Capture the cell that displays the provided text and extract its [X, Y] central coordinate. 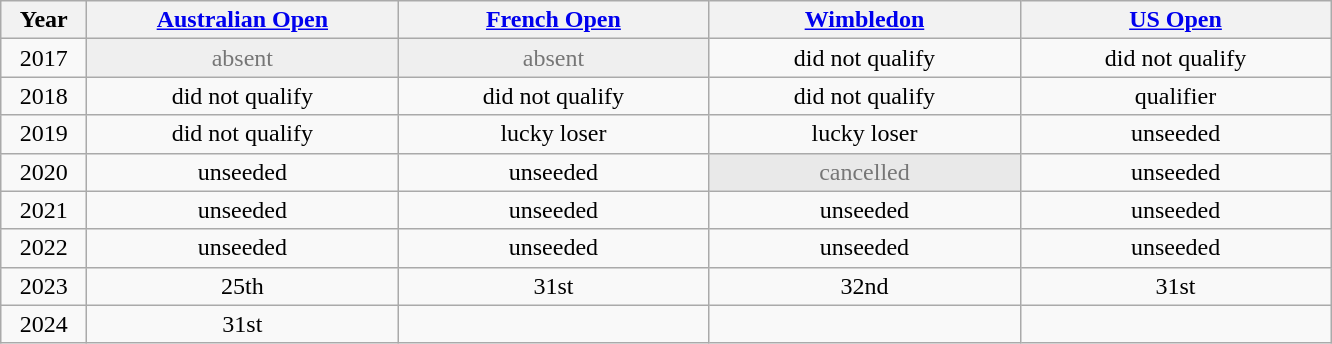
Australian Open [242, 20]
French Open [554, 20]
US Open [1176, 20]
2021 [44, 210]
2018 [44, 96]
cancelled [864, 172]
2023 [44, 286]
2019 [44, 134]
2017 [44, 58]
2022 [44, 248]
Wimbledon [864, 20]
2024 [44, 324]
2020 [44, 172]
32nd [864, 286]
25th [242, 286]
Year [44, 20]
qualifier [1176, 96]
